Provide the [X, Y] coordinate of the cell's center where the given text is located.  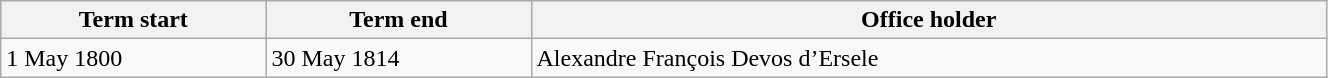
Office holder [928, 20]
30 May 1814 [398, 58]
Alexandre François Devos d’Ersele [928, 58]
Term end [398, 20]
Term start [134, 20]
1 May 1800 [134, 58]
